Return [x, y] of the center of cell containing provided text 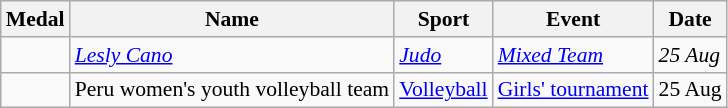
Judo [443, 55]
Girls' tournament [574, 90]
Date [690, 19]
Event [574, 19]
Lesly Cano [232, 55]
Medal [36, 19]
Volleyball [443, 90]
Mixed Team [574, 55]
Peru women's youth volleyball team [232, 90]
Name [232, 19]
Sport [443, 19]
